Extract the [X, Y] coordinate from the center of the cell holding the provided text.  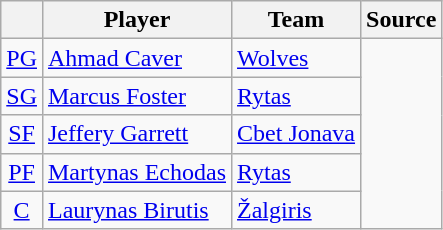
SG [22, 96]
Ahmad Caver [136, 58]
Source [402, 20]
Team [296, 20]
Player [136, 20]
Cbet Jonava [296, 134]
Wolves [296, 58]
Žalgiris [296, 210]
Martynas Echodas [136, 172]
Laurynas Birutis [136, 210]
Marcus Foster [136, 96]
PF [22, 172]
PG [22, 58]
Jeffery Garrett [136, 134]
SF [22, 134]
C [22, 210]
